Search for the cell housing the specified text and yield its [x, y] center coordinate. 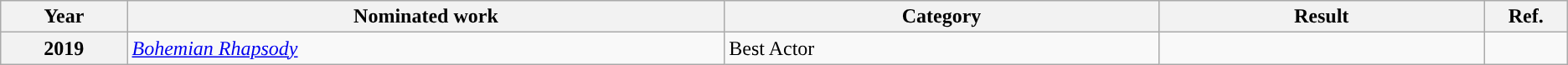
Year [64, 17]
2019 [64, 48]
Best Actor [941, 48]
Result [1322, 17]
Nominated work [426, 17]
Category [941, 17]
Ref. [1526, 17]
Bohemian Rhapsody [426, 48]
